Scan for the cell matching the given text and deliver its (x, y) coordinate at center. 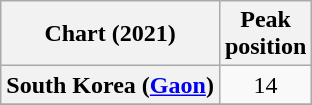
Peakposition (265, 34)
14 (265, 85)
South Korea (Gaon) (110, 85)
Chart (2021) (110, 34)
